Extract the (x, y) coordinate from the center of the cell holding the provided text.  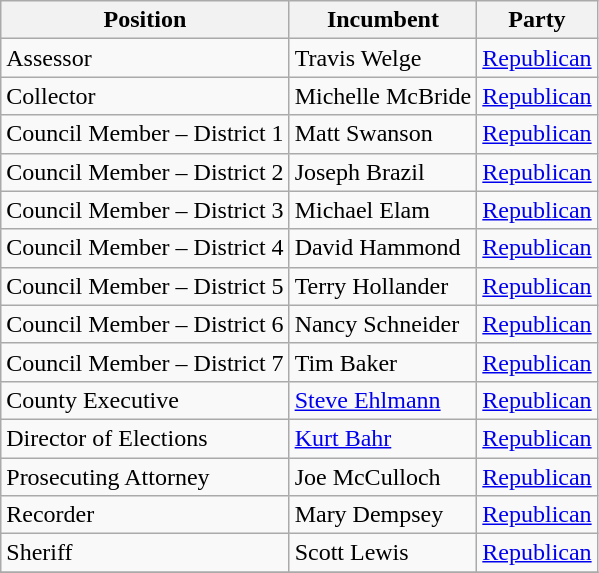
Kurt Bahr (383, 438)
Council Member – District 1 (145, 134)
Michelle McBride (383, 96)
Terry Hollander (383, 286)
Sheriff (145, 553)
Nancy Schneider (383, 324)
Mary Dempsey (383, 515)
Council Member – District 5 (145, 286)
Tim Baker (383, 362)
Collector (145, 96)
Steve Ehlmann (383, 400)
Joe McCulloch (383, 477)
Incumbent (383, 20)
Position (145, 20)
Michael Elam (383, 210)
Council Member – District 6 (145, 324)
Scott Lewis (383, 553)
County Executive (145, 400)
Joseph Brazil (383, 172)
Council Member – District 3 (145, 210)
Council Member – District 7 (145, 362)
Director of Elections (145, 438)
David Hammond (383, 248)
Assessor (145, 58)
Council Member – District 4 (145, 248)
Recorder (145, 515)
Council Member – District 2 (145, 172)
Travis Welge (383, 58)
Party (537, 20)
Matt Swanson (383, 134)
Prosecuting Attorney (145, 477)
